Return the [X, Y] coordinate for the center point of the cell that contains the specified text.  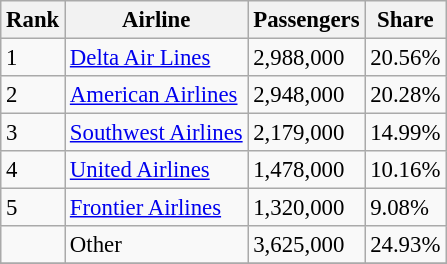
10.16% [406, 170]
Frontier Airlines [156, 208]
United Airlines [156, 170]
2,948,000 [306, 95]
9.08% [406, 208]
Passengers [306, 20]
Share [406, 20]
1,320,000 [306, 208]
4 [33, 170]
5 [33, 208]
Delta Air Lines [156, 58]
Southwest Airlines [156, 133]
Other [156, 245]
24.93% [406, 245]
3 [33, 133]
2,988,000 [306, 58]
Airline [156, 20]
2 [33, 95]
20.56% [406, 58]
2,179,000 [306, 133]
1 [33, 58]
American Airlines [156, 95]
3,625,000 [306, 245]
20.28% [406, 95]
Rank [33, 20]
1,478,000 [306, 170]
14.99% [406, 133]
